Provide the (x, y) coordinate of the cell's center where the given text is located.  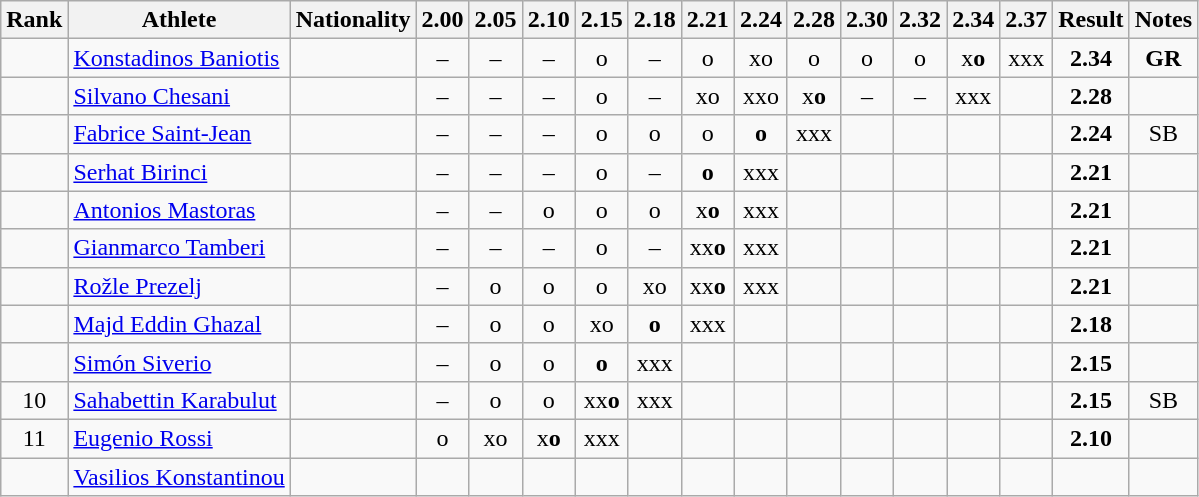
Notes (1163, 20)
2.00 (442, 20)
Silvano Chesani (179, 96)
Athlete (179, 20)
2.37 (1026, 20)
Antonios Mastoras (179, 210)
Serhat Birinci (179, 172)
Majd Eddin Ghazal (179, 324)
2.30 (866, 20)
Eugenio Rossi (179, 438)
Rožle Prezelj (179, 286)
2.32 (920, 20)
Sahabettin Karabulut (179, 400)
Result (1091, 20)
Vasilios Konstantinou (179, 477)
Simón Siverio (179, 362)
10 (34, 400)
Nationality (353, 20)
Gianmarco Tamberi (179, 248)
GR (1163, 58)
Konstadinos Baniotis (179, 58)
Rank (34, 20)
2.05 (496, 20)
Fabrice Saint-Jean (179, 134)
11 (34, 438)
